Scan for the cell matching the given text and deliver its (x, y) coordinate at center. 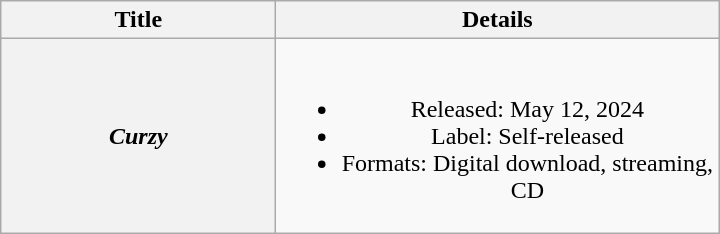
Released: May 12, 2024Label: Self-releasedFormats: Digital download, streaming, CD (498, 136)
Curzy (138, 136)
Title (138, 20)
Details (498, 20)
